Return [x, y] of the center of cell containing provided text 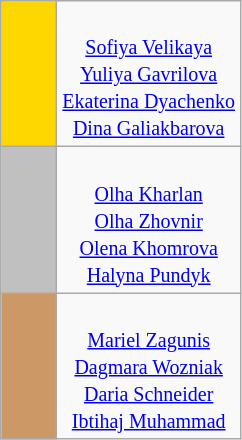
Sofiya VelikayaYuliya GavrilovaEkaterina DyachenkoDina Galiakbarova [149, 74]
Mariel ZagunisDagmara WozniakDaria SchneiderIbtihaj Muhammad [149, 366]
Olha KharlanOlha ZhovnirOlena KhomrovaHalyna Pundyk [149, 220]
